Locate the cell with the specified text and output its [X, Y] center coordinate. 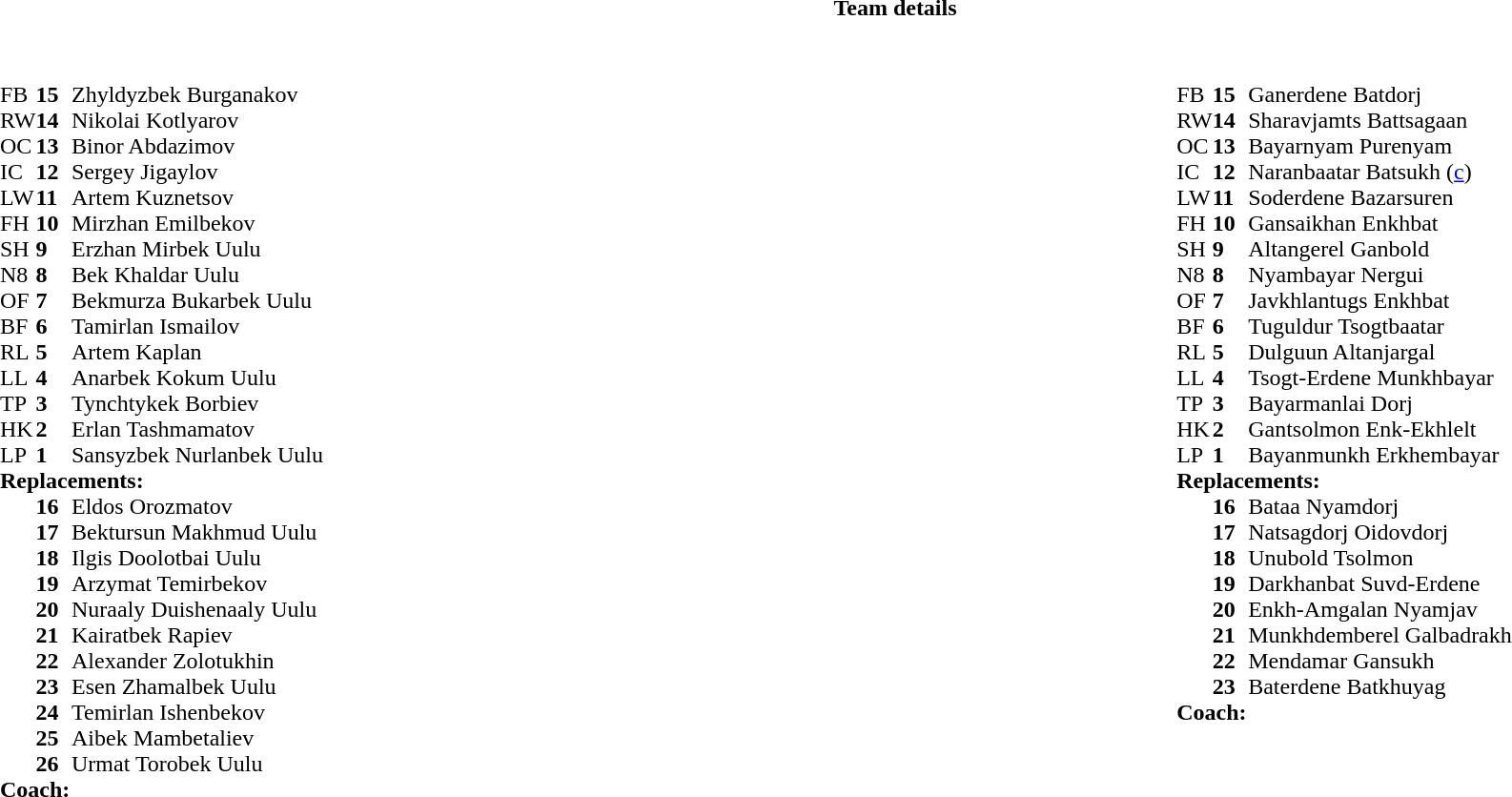
Artem Kuznetsov [197, 198]
Sergey Jigaylov [197, 172]
24 [54, 713]
Tuguldur Tsogtbaatar [1380, 326]
Bekmurza Bukarbek Uulu [197, 301]
Bataa Nyamdorj [1380, 507]
Zhyldyzbek Burganakov [197, 95]
Ilgis Doolotbai Uulu [197, 559]
Unubold Tsolmon [1380, 559]
Anarbek Kokum Uulu [197, 378]
Kairatbek Rapiev [197, 635]
Bayarnyam Purenyam [1380, 147]
Esen Zhamalbek Uulu [197, 686]
Artem Kaplan [197, 353]
Nyambayar Nergui [1380, 275]
Arzymat Temirbekov [197, 583]
Baterdene Batkhuyag [1380, 686]
Alexander Zolotukhin [197, 662]
26 [54, 765]
Enkh-Amgalan Nyamjav [1380, 610]
Altangerel Ganbold [1380, 250]
Coach: [1344, 713]
Ganerdene Batdorj [1380, 95]
Binor Abdazimov [197, 147]
Javkhlantugs Enkhbat [1380, 301]
Erzhan Mirbek Uulu [197, 250]
Tsogt-Erdene Munkhbayar [1380, 378]
Bayanmunkh Erkhembayar [1380, 456]
Aibek Mambetaliev [197, 738]
Tamirlan Ismailov [197, 326]
Darkhanbat Suvd-Erdene [1380, 583]
25 [54, 738]
Gantsolmon Enk-Ekhlelt [1380, 429]
Temirlan Ishenbekov [197, 713]
Bayarmanlai Dorj [1380, 404]
Erlan Tashmamatov [197, 429]
Dulguun Altanjargal [1380, 353]
Mendamar Gansukh [1380, 662]
Mirzhan Emilbekov [197, 223]
Naranbaatar Batsukh (c) [1380, 172]
Bek Khaldar Uulu [197, 275]
Nuraaly Duishenaaly Uulu [197, 610]
Nikolai Kotlyarov [197, 120]
Bektursun Makhmud Uulu [197, 532]
Eldos Orozmatov [197, 507]
Gansaikhan Enkhbat [1380, 223]
Sansyzbek Nurlanbek Uulu [197, 456]
Sharavjamts Battsagaan [1380, 120]
Natsagdorj Oidovdorj [1380, 532]
Tynchtykek Borbiev [197, 404]
Soderdene Bazarsuren [1380, 198]
Urmat Torobek Uulu [197, 765]
Munkhdemberel Galbadrakh [1380, 635]
